Capture the cell that displays the provided text and extract its (x, y) central coordinate. 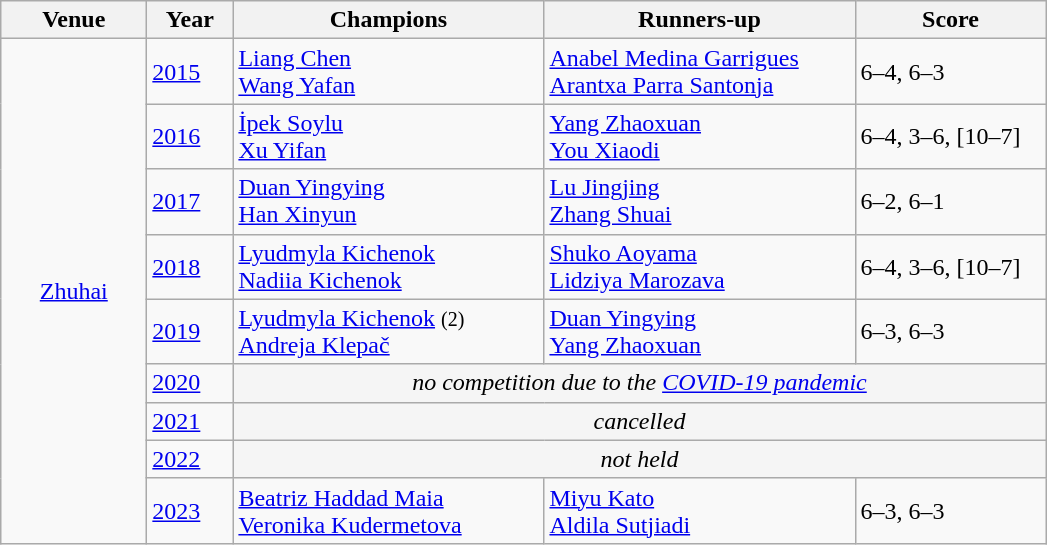
Champions (388, 20)
2021 (190, 421)
2020 (190, 383)
Venue (74, 20)
6–4, 6–3 (950, 72)
Lyudmyla Kichenok Nadiia Kichenok (388, 266)
Yang Zhaoxuan You Xiaodi (700, 136)
Duan Yingying Han Xinyun (388, 202)
Zhuhai (74, 292)
2016 (190, 136)
Shuko Aoyama Lidziya Marozava (700, 266)
Duan Yingying Yang Zhaoxuan (700, 332)
cancelled (640, 421)
Lyudmyla Kichenok (2) Andreja Klepač (388, 332)
Lu Jingjing Zhang Shuai (700, 202)
Score (950, 20)
2017 (190, 202)
2022 (190, 459)
6–2, 6–1 (950, 202)
Liang Chen Wang Yafan (388, 72)
Beatriz Haddad Maia Veronika Kudermetova (388, 510)
Miyu Kato Aldila Sutjiadi (700, 510)
2019 (190, 332)
2015 (190, 72)
İpek Soylu Xu Yifan (388, 136)
Runners-up (700, 20)
Anabel Medina Garrigues Arantxa Parra Santonja (700, 72)
not held (640, 459)
2023 (190, 510)
2018 (190, 266)
no competition due to the COVID-19 pandemic (640, 383)
Year (190, 20)
